Provide the (X, Y) coordinate of the cell's center where the given text is located.  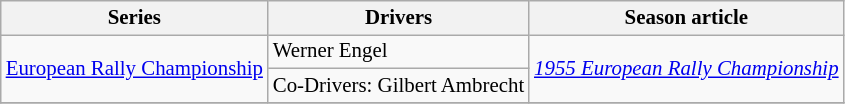
Series (134, 18)
1955 European Rally Championship (686, 68)
Drivers (398, 18)
Werner Engel (398, 51)
Season article (686, 18)
Co-Drivers: Gilbert Ambrecht (398, 85)
European Rally Championship (134, 68)
